Find where the given text appears and provide that cell's center as [X, Y] coordinate. 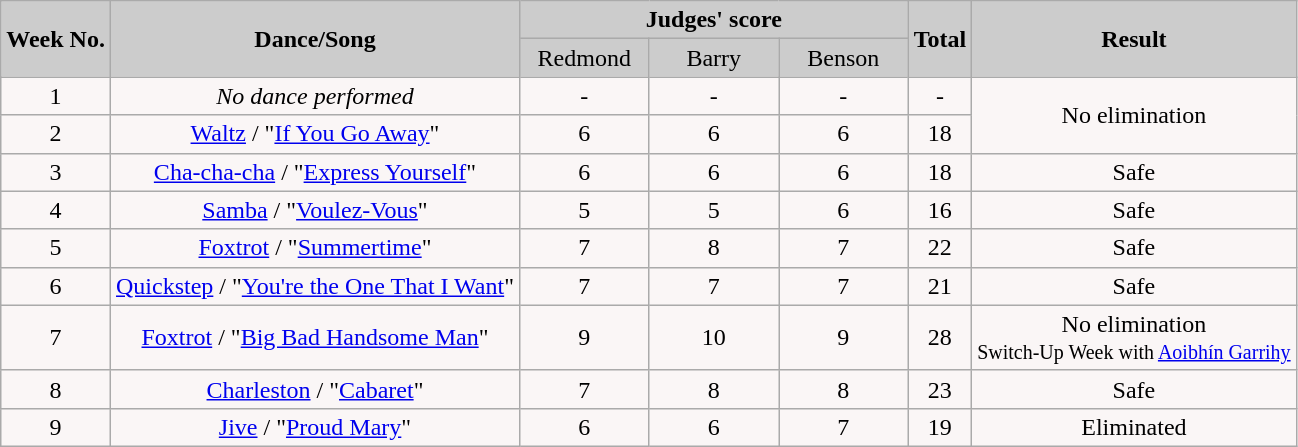
21 [940, 286]
Barry [714, 58]
4 [56, 210]
1 [56, 96]
2 [56, 134]
Dance/Song [314, 39]
16 [940, 210]
Jive / "Proud Mary" [314, 427]
22 [940, 248]
28 [940, 338]
Redmond [584, 58]
No elimination [1134, 115]
Waltz / "If You Go Away" [314, 134]
Charleston / "Cabaret" [314, 389]
Quickstep / "You're the One That I Want" [314, 286]
Result [1134, 39]
10 [714, 338]
Samba / "Voulez-Vous" [314, 210]
No dance performed [314, 96]
23 [940, 389]
No eliminationSwitch-Up Week with Aoibhín Garrihy [1134, 338]
Week No. [56, 39]
Judges' score [714, 20]
Benson [844, 58]
3 [56, 172]
Foxtrot / "Big Bad Handsome Man" [314, 338]
Eliminated [1134, 427]
Cha-cha-cha / "Express Yourself" [314, 172]
Total [940, 39]
Foxtrot / "Summertime" [314, 248]
19 [940, 427]
